Locate the cell with the specified text and output its [x, y] center coordinate. 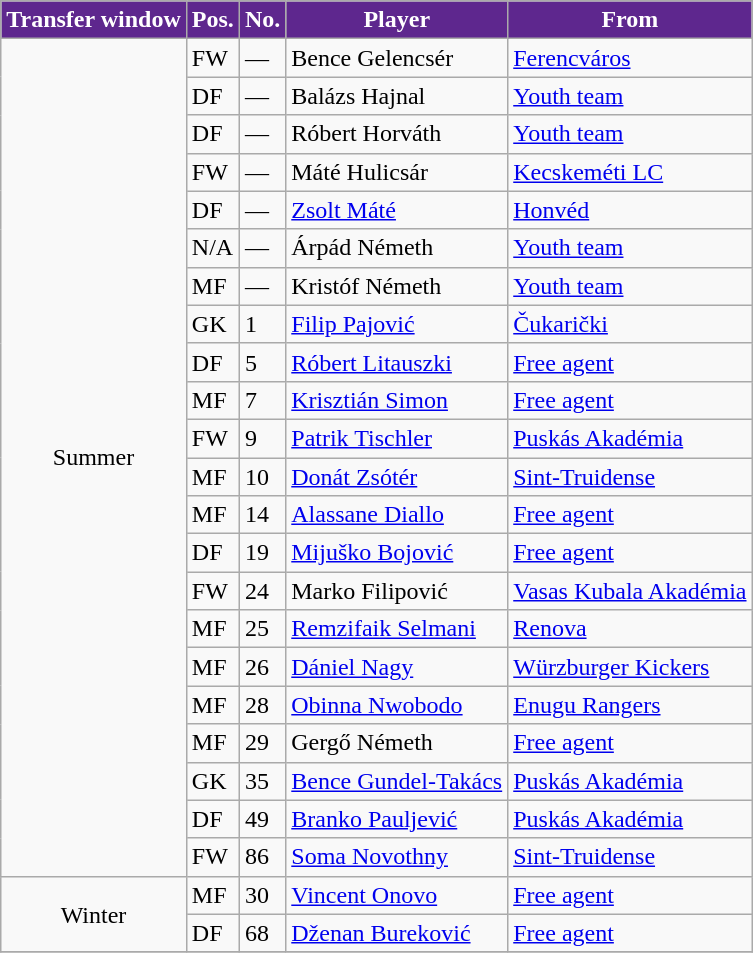
Zsolt Máté [397, 210]
Dženan Bureković [397, 933]
Obinna Nwobodo [397, 705]
Ferencváros [630, 58]
Player [397, 20]
Alassane Diallo [397, 515]
Krisztián Simon [397, 400]
Balázs Hajnal [397, 96]
Transfer window [94, 20]
Remzifaik Selmani [397, 629]
30 [262, 895]
Winter [94, 914]
Róbert Horváth [397, 134]
Marko Filipović [397, 591]
Bence Gundel-Takács [397, 781]
Bence Gelencsér [397, 58]
Róbert Litauszki [397, 362]
26 [262, 667]
28 [262, 705]
No. [262, 20]
68 [262, 933]
Enugu Rangers [630, 705]
24 [262, 591]
5 [262, 362]
Mijuško Bojović [397, 553]
14 [262, 515]
9 [262, 438]
Filip Pajović [397, 324]
29 [262, 743]
Honvéd [630, 210]
Würzburger Kickers [630, 667]
Čukarički [630, 324]
Gergő Németh [397, 743]
7 [262, 400]
Summer [94, 458]
19 [262, 553]
Kristóf Németh [397, 286]
N/A [212, 248]
10 [262, 477]
Donát Zsótér [397, 477]
Árpád Németh [397, 248]
Soma Novothny [397, 857]
1 [262, 324]
Patrik Tischler [397, 438]
Vincent Onovo [397, 895]
Vasas Kubala Akadémia [630, 591]
Pos. [212, 20]
Dániel Nagy [397, 667]
Máté Hulicsár [397, 172]
35 [262, 781]
Kecskeméti LC [630, 172]
49 [262, 819]
Renova [630, 629]
From [630, 20]
Branko Pauljević [397, 819]
86 [262, 857]
25 [262, 629]
